For the text-containing cell, return its midpoint in (X, Y) coordinate format. 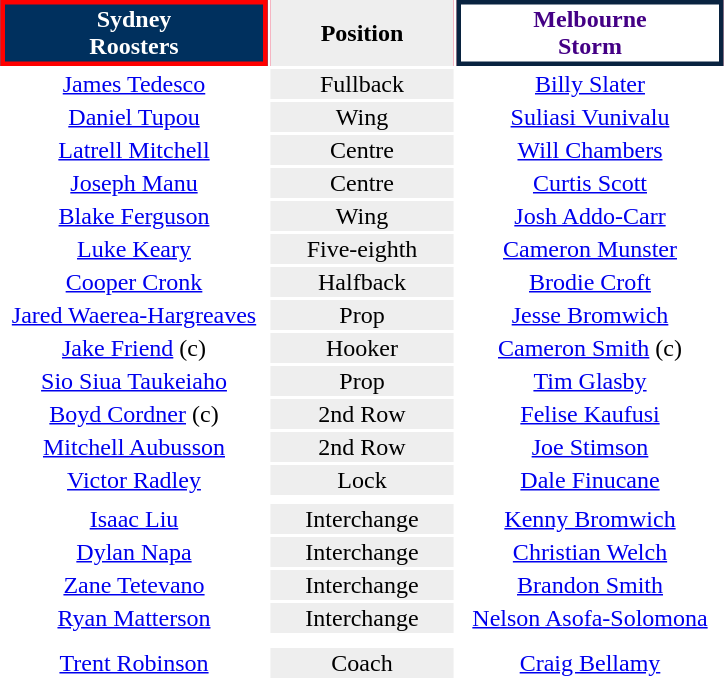
Isaac Liu (134, 519)
Lock (362, 480)
Will Chambers (590, 150)
Luke Keary (134, 249)
Jesse Bromwich (590, 315)
Halfback (362, 282)
James Tedesco (134, 84)
Cameron Munster (590, 249)
Dale Finucane (590, 480)
Latrell Mitchell (134, 150)
Cameron Smith (c) (590, 348)
Ryan Matterson (134, 618)
Jared Waerea-Hargreaves (134, 315)
SydneyRoosters (134, 33)
Blake Ferguson (134, 216)
Trent Robinson (134, 663)
Billy Slater (590, 84)
Victor Radley (134, 480)
MelbourneStorm (590, 33)
Craig Bellamy (590, 663)
Coach (362, 663)
Daniel Tupou (134, 117)
Joe Stimson (590, 447)
Kenny Bromwich (590, 519)
Tim Glasby (590, 381)
Boyd Cordner (c) (134, 414)
Mitchell Aubusson (134, 447)
Zane Tetevano (134, 585)
Jake Friend (c) (134, 348)
Felise Kaufusi (590, 414)
Fullback (362, 84)
Hooker (362, 348)
Cooper Cronk (134, 282)
Position (362, 33)
Brandon Smith (590, 585)
Christian Welch (590, 552)
Joseph Manu (134, 183)
Josh Addo-Carr (590, 216)
Five-eighth (362, 249)
Sio Siua Taukeiaho (134, 381)
Suliasi Vunivalu (590, 117)
Brodie Croft (590, 282)
Curtis Scott (590, 183)
Dylan Napa (134, 552)
Nelson Asofa-Solomona (590, 618)
